Detect which cell encompasses the target text, then output its (X, Y) center coordinate. 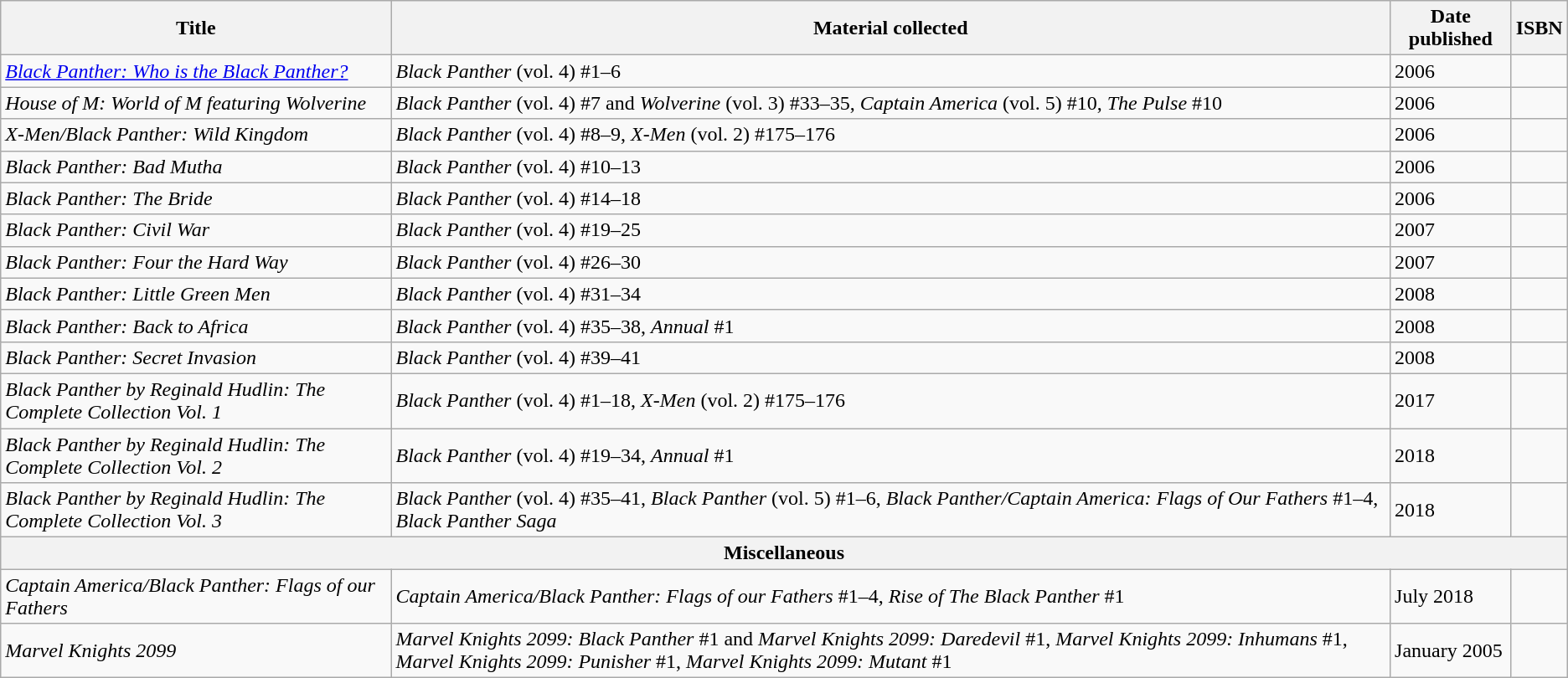
Black Panther by Reginald Hudlin: The Complete Collection Vol. 3 (196, 511)
Captain America/Black Panther: Flags of our Fathers (196, 596)
Miscellaneous (784, 553)
Black Panther (vol. 4) #1–18, X-Men (vol. 2) #175–176 (891, 400)
Date published (1451, 28)
Black Panther (vol. 4) #35–41, Black Panther (vol. 5) #1–6, Black Panther/Captain America: Flags of Our Fathers #1–4, Black Panther Saga (891, 511)
Captain America/Black Panther: Flags of our Fathers #1–4, Rise of The Black Panther #1 (891, 596)
Black Panther: Secret Invasion (196, 357)
Black Panther: Four the Hard Way (196, 262)
Black Panther (vol. 4) #35–38, Annual #1 (891, 326)
Black Panther (vol. 4) #39–41 (891, 357)
Black Panther: Little Green Men (196, 294)
Black Panther (vol. 4) #1–6 (891, 71)
Black Panther: Bad Mutha (196, 167)
January 2005 (1451, 651)
Black Panther: Back to Africa (196, 326)
Black Panther (vol. 4) #7 and Wolverine (vol. 3) #33–35, Captain America (vol. 5) #10, The Pulse #10 (891, 103)
July 2018 (1451, 596)
Black Panther (vol. 4) #8–9, X-Men (vol. 2) #175–176 (891, 135)
Black Panther (vol. 4) #10–13 (891, 167)
Black Panther: The Bride (196, 198)
Black Panther: Who is the Black Panther? (196, 71)
ISBN (1540, 28)
Black Panther (vol. 4) #26–30 (891, 262)
X-Men/Black Panther: Wild Kingdom (196, 135)
Black Panther: Civil War (196, 230)
Black Panther (vol. 4) #31–34 (891, 294)
Black Panther (vol. 4) #14–18 (891, 198)
2017 (1451, 400)
Black Panther (vol. 4) #19–34, Annual #1 (891, 455)
House of M: World of M featuring Wolverine (196, 103)
Black Panther (vol. 4) #19–25 (891, 230)
Material collected (891, 28)
Marvel Knights 2099 (196, 651)
Black Panther by Reginald Hudlin: The Complete Collection Vol. 1 (196, 400)
Title (196, 28)
Black Panther by Reginald Hudlin: The Complete Collection Vol. 2 (196, 455)
